Scan for the cell matching the given text and deliver its [X, Y] coordinate at center. 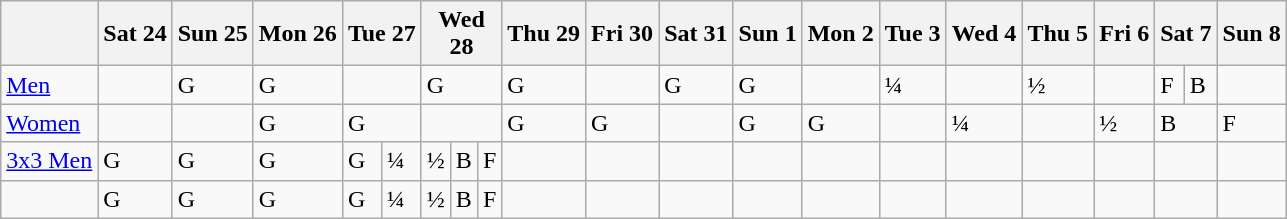
Tue 27 [382, 34]
Sun 8 [1252, 34]
Sat 24 [135, 34]
Sat 7 [1186, 34]
Mon 2 [840, 34]
Wed 4 [984, 34]
Sun 1 [768, 34]
Women [50, 123]
Sun 25 [212, 34]
Fri 6 [1124, 34]
Wed28 [462, 34]
Tue 3 [912, 34]
Thu 29 [544, 34]
Sat 31 [696, 34]
Fri 30 [622, 34]
Mon 26 [298, 34]
Men [50, 85]
3x3 Men [50, 161]
Thu 5 [1058, 34]
